Scan for the cell matching the given text and deliver its [x, y] coordinate at center. 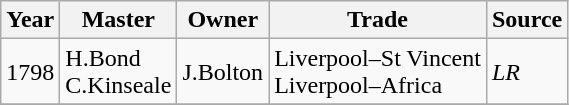
Year [30, 20]
Source [526, 20]
LR [526, 72]
1798 [30, 72]
J.Bolton [223, 72]
H.BondC.Kinseale [118, 72]
Master [118, 20]
Owner [223, 20]
Liverpool–St VincentLiverpool–Africa [378, 72]
Trade [378, 20]
